Search for the cell housing the specified text and yield its [x, y] center coordinate. 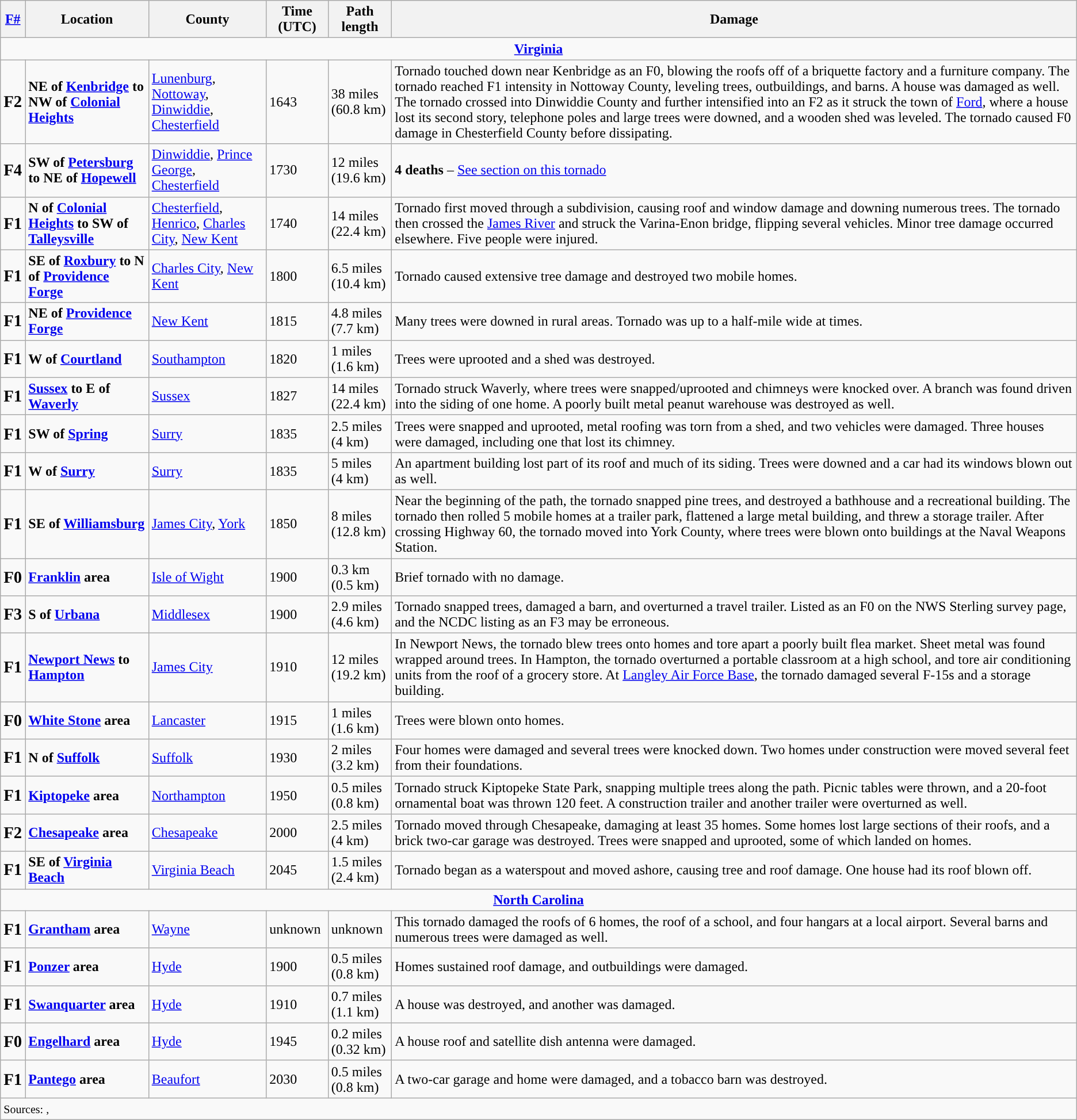
2 miles(3.2 km) [360, 758]
1730 [297, 170]
Four homes were damaged and several trees were knocked down. Two homes under construction were moved several feet from their foundations. [734, 758]
N of Suffolk [87, 758]
F3 [13, 614]
6.5 miles(10.4 km) [360, 276]
White Stone area [87, 720]
0.3 km(0.5 km) [360, 576]
SE of Roxbury to N of Providence Forge [87, 276]
4.8 miles(7.7 km) [360, 321]
2045 [297, 870]
Trees were uprooted and a shed was destroyed. [734, 359]
W of Surry [87, 471]
Dinwiddie, Prince George, Chesterfield [207, 170]
Charles City, New Kent [207, 276]
2.9 miles(4.6 km) [360, 614]
1815 [297, 321]
Suffolk [207, 758]
Kiptopeke area [87, 795]
Wayne [207, 930]
1.5 miles(2.4 km) [360, 870]
Lunenburg, Nottoway, Dinwiddie, Chesterfield [207, 102]
N of Colonial Heights to SW of Talleysville [87, 223]
NE of Kenbridge to NW of Colonial Heights [87, 102]
Brief tornado with no damage. [734, 576]
New Kent [207, 321]
Virginia Beach [207, 870]
Franklin area [87, 576]
SW of Petersburg to NE of Hopewell [87, 170]
Swanquarter area [87, 1004]
Grantham area [87, 930]
1827 [297, 396]
0.7 miles(1.1 km) [360, 1004]
Path length [360, 20]
8 miles(12.8 km) [360, 523]
F# [13, 20]
A house roof and satellite dish antenna were damaged. [734, 1041]
James City [207, 667]
1643 [297, 102]
1740 [297, 223]
0.2 miles(0.32 km) [360, 1041]
5 miles(4 km) [360, 471]
SW of Spring [87, 434]
A two-car garage and home were damaged, and a tobacco barn was destroyed. [734, 1079]
F4 [13, 170]
Sussex to E of Waverly [87, 396]
Engelhard area [87, 1041]
2000 [297, 833]
12 miles(19.6 km) [360, 170]
Damage [734, 20]
Tornado caused extensive tree damage and destroyed two mobile homes. [734, 276]
Ponzer area [87, 966]
Sussex [207, 396]
1930 [297, 758]
Lancaster [207, 720]
NE of Providence Forge [87, 321]
1945 [297, 1041]
County [207, 20]
SE of Williamsburg [87, 523]
SE of Virginia Beach [87, 870]
Beaufort [207, 1079]
Tornado began as a waterspout and moved ashore, causing tree and roof damage. One house had its roof blown off. [734, 870]
Chesterfield, Henrico, Charles City, New Kent [207, 223]
S of Urbana [87, 614]
Southampton [207, 359]
Chesapeake [207, 833]
Time (UTC) [297, 20]
James City, York [207, 523]
Many trees were downed in rural areas. Tornado was up to a half-mile wide at times. [734, 321]
W of Courtland [87, 359]
1950 [297, 795]
2030 [297, 1079]
Trees were blown onto homes. [734, 720]
1800 [297, 276]
Newport News to Hampton [87, 667]
Middlesex [207, 614]
Northampton [207, 795]
Sources: , [538, 1108]
Pantego area [87, 1079]
Homes sustained roof damage, and outbuildings were damaged. [734, 966]
4 deaths – See section on this tornado [734, 170]
Chesapeake area [87, 833]
Isle of Wight [207, 576]
Location [87, 20]
Virginia [538, 49]
1850 [297, 523]
12 miles(19.2 km) [360, 667]
38 miles(60.8 km) [360, 102]
A house was destroyed, and another was damaged. [734, 1004]
1820 [297, 359]
An apartment building lost part of its roof and much of its siding. Trees were downed and a car had its windows blown out as well. [734, 471]
1915 [297, 720]
North Carolina [538, 900]
